For the text-containing cell, return its midpoint in [X, Y] coordinate format. 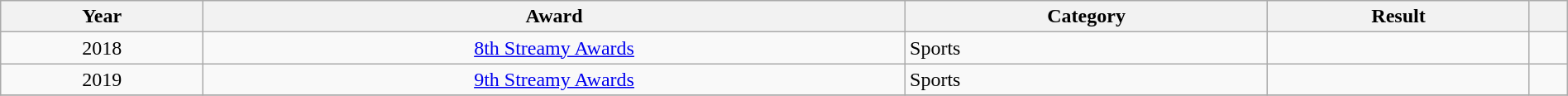
Year [103, 17]
2019 [103, 79]
Award [554, 17]
Category [1087, 17]
Result [1399, 17]
9th Streamy Awards [554, 79]
2018 [103, 48]
8th Streamy Awards [554, 48]
